Scan for the cell matching the given text and deliver its (X, Y) coordinate at center. 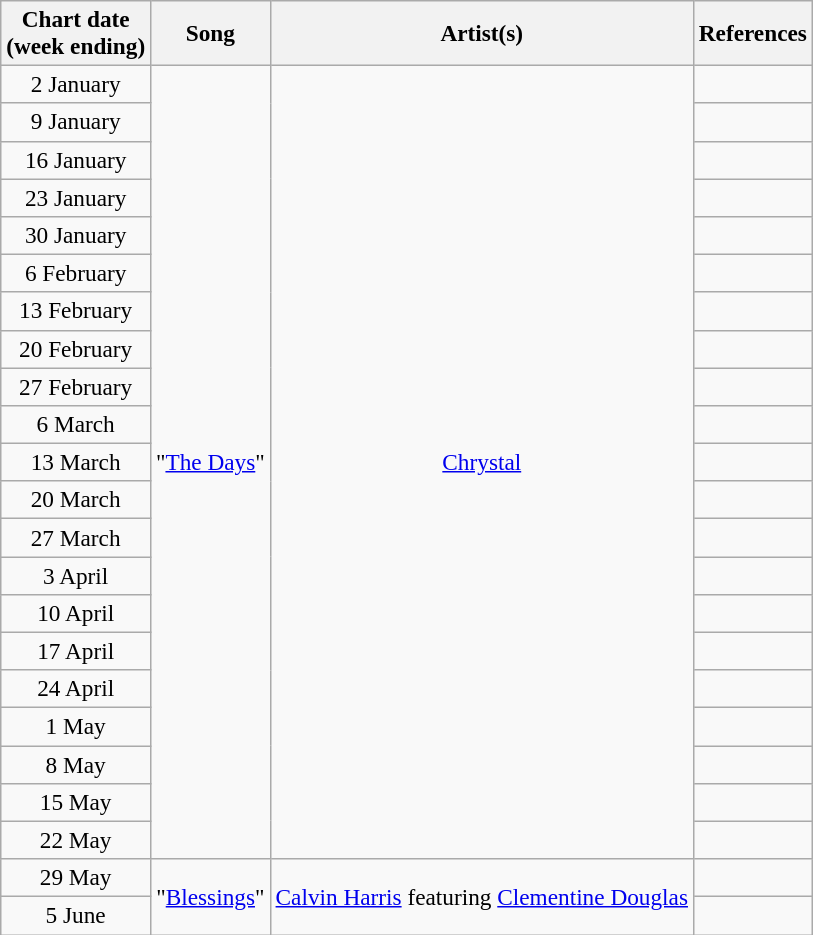
13 March (76, 462)
References (752, 32)
9 January (76, 122)
8 May (76, 764)
5 June (76, 915)
20 February (76, 349)
Song (211, 32)
17 April (76, 651)
10 April (76, 613)
6 February (76, 273)
30 January (76, 235)
"The Days" (211, 462)
22 May (76, 840)
27 February (76, 386)
2 January (76, 84)
15 May (76, 802)
Chrystal (482, 462)
Artist(s) (482, 32)
16 January (76, 160)
23 January (76, 197)
27 March (76, 537)
3 April (76, 575)
"Blessings" (211, 896)
6 March (76, 424)
Chart date(week ending) (76, 32)
29 May (76, 877)
1 May (76, 726)
Calvin Harris featuring Clementine Douglas (482, 896)
13 February (76, 311)
24 April (76, 689)
20 March (76, 500)
